Scan for the cell matching the given text and deliver its [X, Y] coordinate at center. 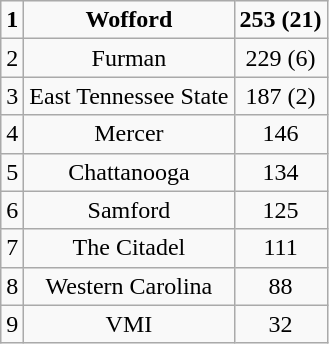
VMI [129, 324]
Wofford [129, 20]
125 [280, 210]
253 (21) [280, 20]
4 [12, 134]
111 [280, 248]
88 [280, 286]
2 [12, 58]
East Tennessee State [129, 96]
146 [280, 134]
8 [12, 286]
The Citadel [129, 248]
7 [12, 248]
229 (6) [280, 58]
3 [12, 96]
5 [12, 172]
134 [280, 172]
Samford [129, 210]
1 [12, 20]
Western Carolina [129, 286]
9 [12, 324]
32 [280, 324]
187 (2) [280, 96]
Mercer [129, 134]
Furman [129, 58]
Chattanooga [129, 172]
6 [12, 210]
